Determine the (X, Y) coordinate at the center of the cell enclosing the given text.  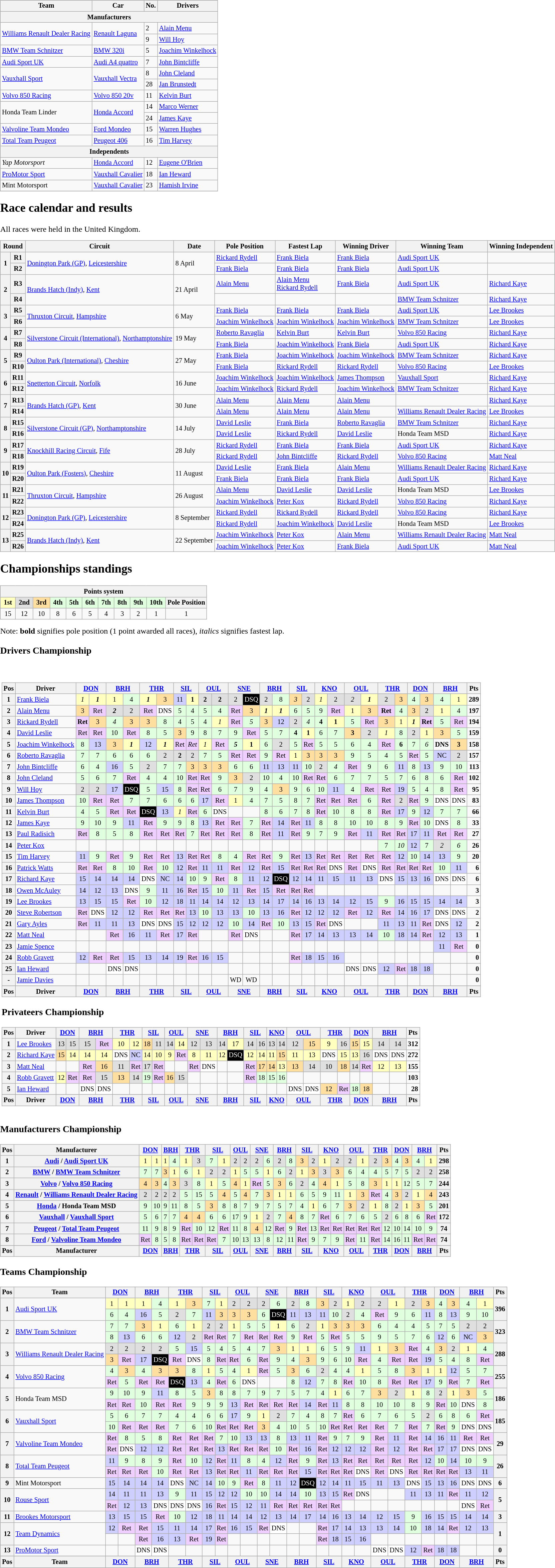
26 August (194, 496)
R6 (18, 322)
R3 (18, 284)
Alain Menu Rickard Rydell (305, 284)
243 (444, 1195)
Fastest Lap (305, 246)
5th (74, 603)
R18 (18, 457)
Audi / Audi Sport UK (76, 1161)
Snetterton Circuit, Norfolk (99, 383)
Silverstone Circuit (GP), Northamptonshire (99, 428)
R8 (18, 344)
Marco Werner (188, 107)
28 July (194, 451)
157 (474, 756)
Jamie Davies (45, 980)
Owen McAuley (45, 890)
Vauxhall / Vauxhall Sport (76, 1217)
3rd (41, 603)
R2 (18, 269)
R19 (18, 468)
66 (474, 812)
BMW 320i (118, 51)
R10 (18, 366)
312 (413, 1044)
159 (474, 733)
11 August (194, 473)
R7 (18, 333)
4th (58, 603)
R12 (18, 389)
Oulton Park (International), Cheshire (99, 361)
8 September (194, 518)
22 (9, 935)
27 May (194, 361)
Jamie Spence (45, 946)
Volvo 850 20v (118, 96)
27 (474, 834)
Winning Team (442, 246)
103 (413, 1078)
Oulton Park (Fosters), Cheshire (99, 473)
Brookes Motorsport (59, 1517)
10th (156, 603)
R16 (18, 434)
Renault / Williams Renault Dealer Racing (76, 1195)
155 (413, 1066)
Peugeot 406 (118, 141)
Knockhill Racing Circuit, Fife (99, 451)
19 May (194, 339)
185 (500, 1421)
8th (122, 603)
83 (474, 801)
R17 (18, 445)
16 June (194, 383)
Vauxhall Vectra (118, 79)
14 July (194, 428)
258 (444, 1172)
R24 (18, 524)
Circuit (99, 246)
95 (474, 789)
Honda / Honda Team MSD (76, 1206)
Warren Hughes (188, 129)
R22 (18, 501)
Hamish Irvine (188, 185)
8 April (194, 263)
Patrick Watts (45, 868)
29 (500, 1444)
113 (474, 767)
Car (118, 6)
Paul Radisich (45, 834)
R9 (18, 355)
- (9, 980)
Date (194, 246)
Jan Brunstedt (188, 84)
Winning Driver (366, 246)
R5 (18, 310)
R13 (18, 400)
1st (8, 603)
Round (13, 246)
6 May (194, 316)
R23 (18, 513)
158 (474, 745)
R21 (18, 490)
Rouse Sport (59, 1500)
R15 (18, 423)
172 (444, 1217)
288 (500, 1354)
Peugeot / Total Team Peugeot (76, 1229)
Team Dynamics (59, 1533)
Yap Motorsport (46, 163)
BMW / BMW Team Schnitzer (76, 1172)
255 (500, 1377)
22 September (194, 540)
201 (444, 1206)
Audi A4 quattro (118, 62)
Manufacturers (109, 17)
Brands Hatch (GP), Kent (99, 406)
No. (151, 6)
30 June (194, 406)
396 (500, 1309)
Silverstone Circuit (International), Northamptonshire (99, 339)
Ford / Valvoline Team Mondeo (76, 1240)
102 (474, 778)
R4 (18, 299)
323 (500, 1332)
197 (474, 711)
Steve Robertson (45, 913)
R11 (18, 378)
9th (138, 603)
Drivers (188, 6)
194 (474, 722)
Volvo / Volvo 850 Racing (76, 1184)
R25 (18, 535)
21 (9, 924)
25 (9, 969)
298 (444, 1161)
Honda Team Linder (46, 113)
Points system (103, 591)
Gary Ayles (45, 924)
2nd (24, 603)
7th (106, 603)
33 (474, 823)
21 April (194, 289)
186 (500, 1399)
Ford Mondeo (118, 129)
R26 (18, 546)
Independents (109, 152)
6th (90, 603)
Renault Laguna (118, 34)
Winning Independent (521, 246)
272 (413, 1055)
289 (474, 700)
R14 (18, 412)
R1 (18, 258)
244 (444, 1184)
R20 (18, 479)
Eugene O'Brien (188, 163)
